For the text-containing cell, return its midpoint in [x, y] coordinate format. 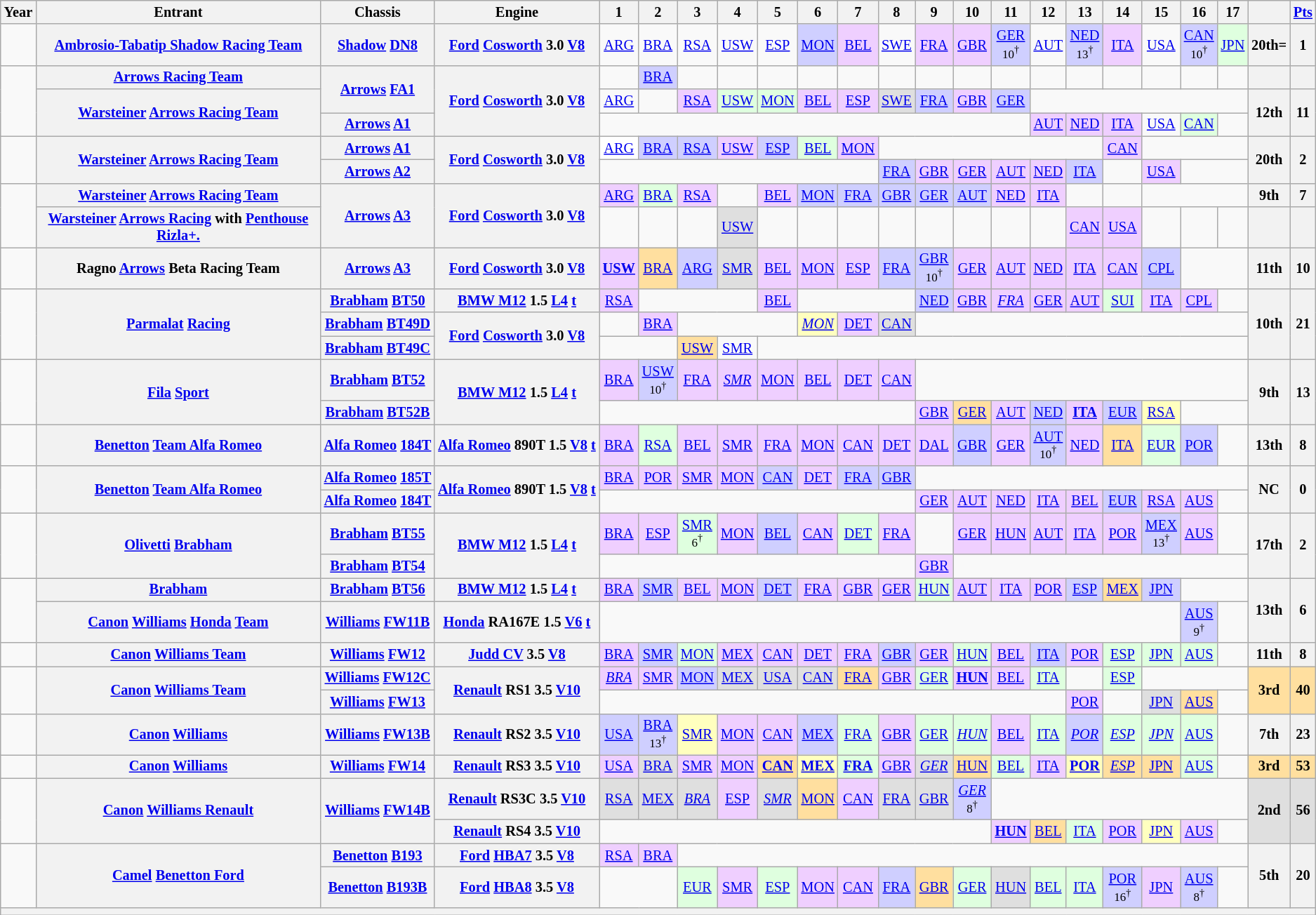
CAN10† [1199, 45]
23 [1303, 734]
Olivetti Brabham [178, 545]
Williams FW13 [378, 702]
Fila Sport [178, 392]
Alfa Romeo 185T [378, 477]
NC [1269, 488]
Canon Williams Honda Team [178, 622]
21 [1303, 324]
Arrows FA1 [378, 88]
Honda RA167E 1.5 V6 t [517, 622]
GER10† [1011, 45]
Brabham BT52 [378, 380]
2nd [1269, 810]
56 [1303, 810]
DAL [934, 445]
4 [737, 12]
5 [778, 12]
Brabham BT49C [378, 348]
Arrows A2 [378, 171]
14 [1123, 12]
Ford HBA7 3.5 V8 [517, 855]
Pts [1303, 12]
12th [1269, 112]
AUS8† [1199, 887]
Canon Williams Renault [178, 810]
12 [1049, 12]
SMR6† [698, 533]
20 [1303, 876]
53 [1303, 766]
Arrows Racing Team [178, 77]
USW10† [658, 380]
9 [934, 12]
Ford HBA8 3.5 V8 [517, 887]
GER8† [973, 799]
Benetton B193 [378, 855]
Renault RS2 3.5 V10 [517, 734]
3 [698, 12]
Entrant [178, 12]
POR16† [1123, 887]
GBR10† [934, 268]
16 [1199, 12]
NED13† [1085, 45]
7th [1269, 734]
AUS9† [1199, 622]
Renault RS3 3.5 V10 [517, 766]
BRA13† [658, 734]
MEX13† [1161, 533]
10th [1269, 324]
Chassis [378, 12]
Brabham [178, 589]
Williams FW14B [378, 810]
17th [1269, 545]
Williams FW13B [378, 734]
Brabham BT54 [378, 566]
Williams FW12 [378, 655]
Ragno Arrows Beta Racing Team [178, 268]
Parmalat Racing [178, 324]
15 [1161, 12]
Renault RS1 3.5 V10 [517, 689]
Williams FW11B [378, 622]
20th= [1269, 45]
Benetton B193B [378, 887]
Brabham BT52B [378, 413]
0 [1303, 488]
5th [1269, 876]
Engine [517, 12]
Brabham BT50 [378, 300]
Brabham BT55 [378, 533]
Renault RS3C 3.5 V10 [517, 799]
Shadow DN8 [378, 45]
40 [1303, 689]
17 [1233, 12]
20th [1269, 160]
Brabham BT56 [378, 589]
Brabham BT49D [378, 324]
SUI [1123, 300]
Camel Benetton Ford [178, 876]
Judd CV 3.5 V8 [517, 655]
Williams FW12C [378, 678]
AUT10† [1049, 445]
Year [18, 12]
Warsteiner Arrows Racing with Penthouse Rizla+. [178, 227]
Renault RS4 3.5 V10 [517, 831]
Williams FW14 [378, 766]
Ambrosio-Tabatip Shadow Racing Team [178, 45]
